From the cell containing the given text, extract its center point as (X, Y) coordinate. 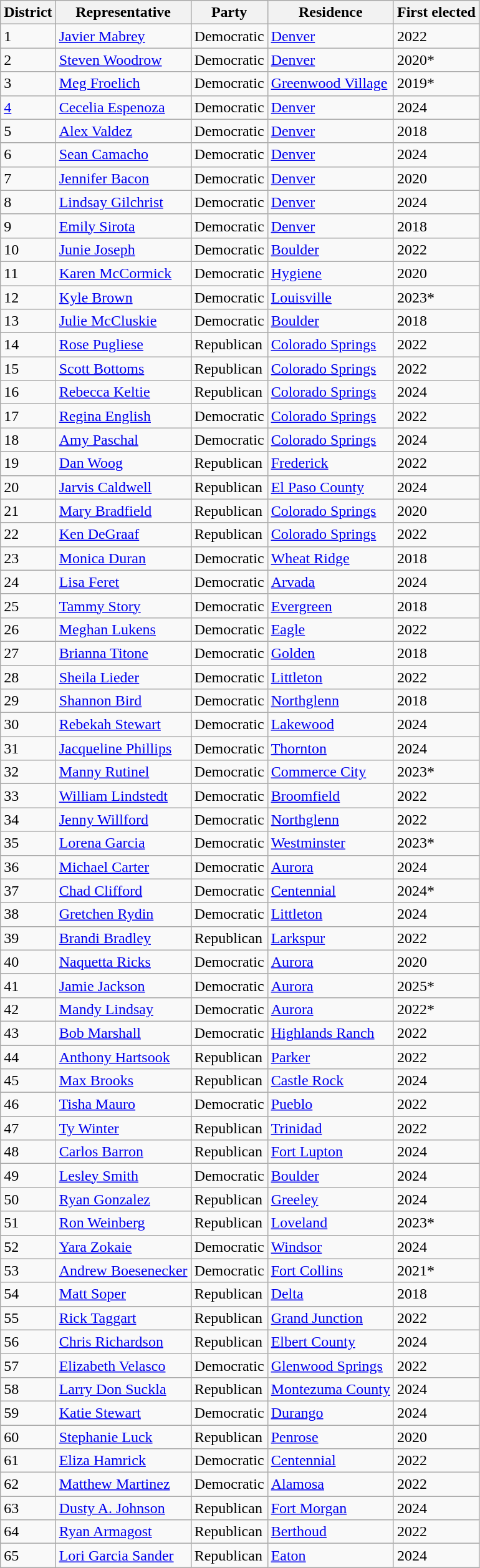
Berthoud (330, 1532)
18 (28, 440)
16 (28, 392)
Kyle Brown (123, 298)
Louisville (330, 298)
7 (28, 178)
34 (28, 820)
29 (28, 701)
First elected (436, 12)
Fort Morgan (330, 1508)
Jarvis Caldwell (123, 487)
49 (28, 1176)
2 (28, 60)
45 (28, 1081)
10 (28, 249)
Brianna Titone (123, 653)
Shannon Bird (123, 701)
Andrew Boesenecker (123, 1270)
Rebecca Keltie (123, 392)
Parker (330, 1057)
Frederick (330, 463)
Penrose (330, 1436)
William Lindstedt (123, 796)
Greeley (330, 1199)
Yara Zokaie (123, 1247)
Montezuma County (330, 1389)
Thornton (330, 748)
54 (28, 1294)
Eagle (330, 629)
25 (28, 606)
Matthew Martinez (123, 1484)
52 (28, 1247)
64 (28, 1532)
Cecelia Espenoza (123, 107)
Delta (330, 1294)
2019* (436, 84)
Trinidad (330, 1128)
Manny Rutinel (123, 772)
Jenny Willford (123, 820)
3 (28, 84)
Anthony Hartsook (123, 1057)
Jamie Jackson (123, 985)
61 (28, 1461)
37 (28, 891)
Residence (330, 12)
Lindsay Gilchrist (123, 202)
2022* (436, 1009)
46 (28, 1105)
27 (28, 653)
51 (28, 1223)
Amy Paschal (123, 440)
Lesley Smith (123, 1176)
59 (28, 1413)
Party (229, 12)
13 (28, 321)
Brandi Bradley (123, 938)
Steven Woodrow (123, 60)
28 (28, 677)
Max Brooks (123, 1081)
Highlands Ranch (330, 1033)
48 (28, 1152)
Larry Don Suckla (123, 1389)
Ryan Gonzalez (123, 1199)
23 (28, 558)
Glenwood Springs (330, 1365)
Sheila Lieder (123, 677)
8 (28, 202)
Meg Froelich (123, 84)
Fort Lupton (330, 1152)
Ron Weinberg (123, 1223)
21 (28, 511)
50 (28, 1199)
Ken DeGraaf (123, 535)
55 (28, 1318)
19 (28, 463)
39 (28, 938)
44 (28, 1057)
Julie McCluskie (123, 321)
1 (28, 36)
El Paso County (330, 487)
6 (28, 155)
Broomfield (330, 796)
Sean Camacho (123, 155)
Meghan Lukens (123, 629)
Arvada (330, 582)
Lorena Garcia (123, 843)
Regina English (123, 416)
26 (28, 629)
Naquetta Ricks (123, 962)
Karen McCormick (123, 273)
Castle Rock (330, 1081)
14 (28, 345)
5 (28, 131)
Lakewood (330, 725)
Michael Carter (123, 867)
Matt Soper (123, 1294)
Chad Clifford (123, 891)
56 (28, 1342)
Dusty A. Johnson (123, 1508)
9 (28, 226)
42 (28, 1009)
4 (28, 107)
41 (28, 985)
Gretchen Rydin (123, 914)
Hygiene (330, 273)
53 (28, 1270)
Jacqueline Phillips (123, 748)
Alex Valdez (123, 131)
62 (28, 1484)
Lori Garcia Sander (123, 1556)
2020* (436, 60)
Dan Woog (123, 463)
Tammy Story (123, 606)
11 (28, 273)
12 (28, 298)
Bob Marshall (123, 1033)
Alamosa (330, 1484)
Ty Winter (123, 1128)
District (28, 12)
Lisa Feret (123, 582)
Wheat Ridge (330, 558)
30 (28, 725)
Scott Bottoms (123, 369)
Fort Collins (330, 1270)
36 (28, 867)
33 (28, 796)
Larkspur (330, 938)
Evergreen (330, 606)
Stephanie Luck (123, 1436)
35 (28, 843)
38 (28, 914)
63 (28, 1508)
Golden (330, 653)
Junie Joseph (123, 249)
60 (28, 1436)
Javier Mabrey (123, 36)
15 (28, 369)
Windsor (330, 1247)
Representative (123, 12)
Greenwood Village (330, 84)
Rick Taggart (123, 1318)
Eaton (330, 1556)
Rose Pugliese (123, 345)
2021* (436, 1270)
Katie Stewart (123, 1413)
32 (28, 772)
2025* (436, 985)
Westminster (330, 843)
Loveland (330, 1223)
31 (28, 748)
Tisha Mauro (123, 1105)
17 (28, 416)
47 (28, 1128)
Carlos Barron (123, 1152)
Mandy Lindsay (123, 1009)
Elizabeth Velasco (123, 1365)
Elbert County (330, 1342)
2024* (436, 891)
58 (28, 1389)
Chris Richardson (123, 1342)
Emily Sirota (123, 226)
Commerce City (330, 772)
Ryan Armagost (123, 1532)
Grand Junction (330, 1318)
Pueblo (330, 1105)
43 (28, 1033)
Mary Bradfield (123, 511)
Eliza Hamrick (123, 1461)
Monica Duran (123, 558)
65 (28, 1556)
Rebekah Stewart (123, 725)
24 (28, 582)
57 (28, 1365)
Jennifer Bacon (123, 178)
22 (28, 535)
20 (28, 487)
Durango (330, 1413)
40 (28, 962)
